Return [X, Y] of the center of cell containing provided text 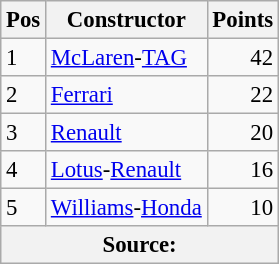
Pos [24, 20]
3 [24, 133]
Lotus-Renault [127, 170]
Williams-Honda [127, 208]
20 [242, 133]
Constructor [127, 20]
Source: [140, 245]
Ferrari [127, 95]
4 [24, 170]
Renault [127, 133]
McLaren-TAG [127, 58]
22 [242, 95]
1 [24, 58]
2 [24, 95]
10 [242, 208]
5 [24, 208]
42 [242, 58]
16 [242, 170]
Points [242, 20]
